Return [x, y] of the center of cell containing provided text 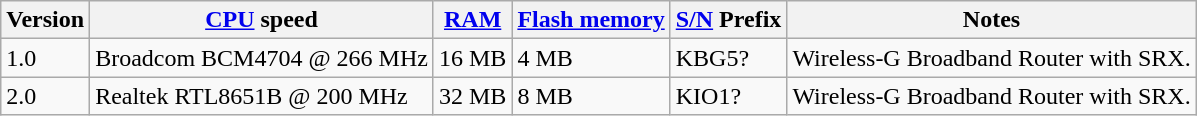
16 MB [472, 58]
Realtek RTL8651B @ 200 MHz [262, 96]
2.0 [46, 96]
Version [46, 20]
S/N Prefix [728, 20]
Notes [992, 20]
8 MB [591, 96]
Broadcom BCM4704 @ 266 MHz [262, 58]
KBG5? [728, 58]
KIO1? [728, 96]
4 MB [591, 58]
Flash memory [591, 20]
1.0 [46, 58]
32 MB [472, 96]
RAM [472, 20]
CPU speed [262, 20]
